Extract the (X, Y) coordinate from the center of the cell holding the provided text.  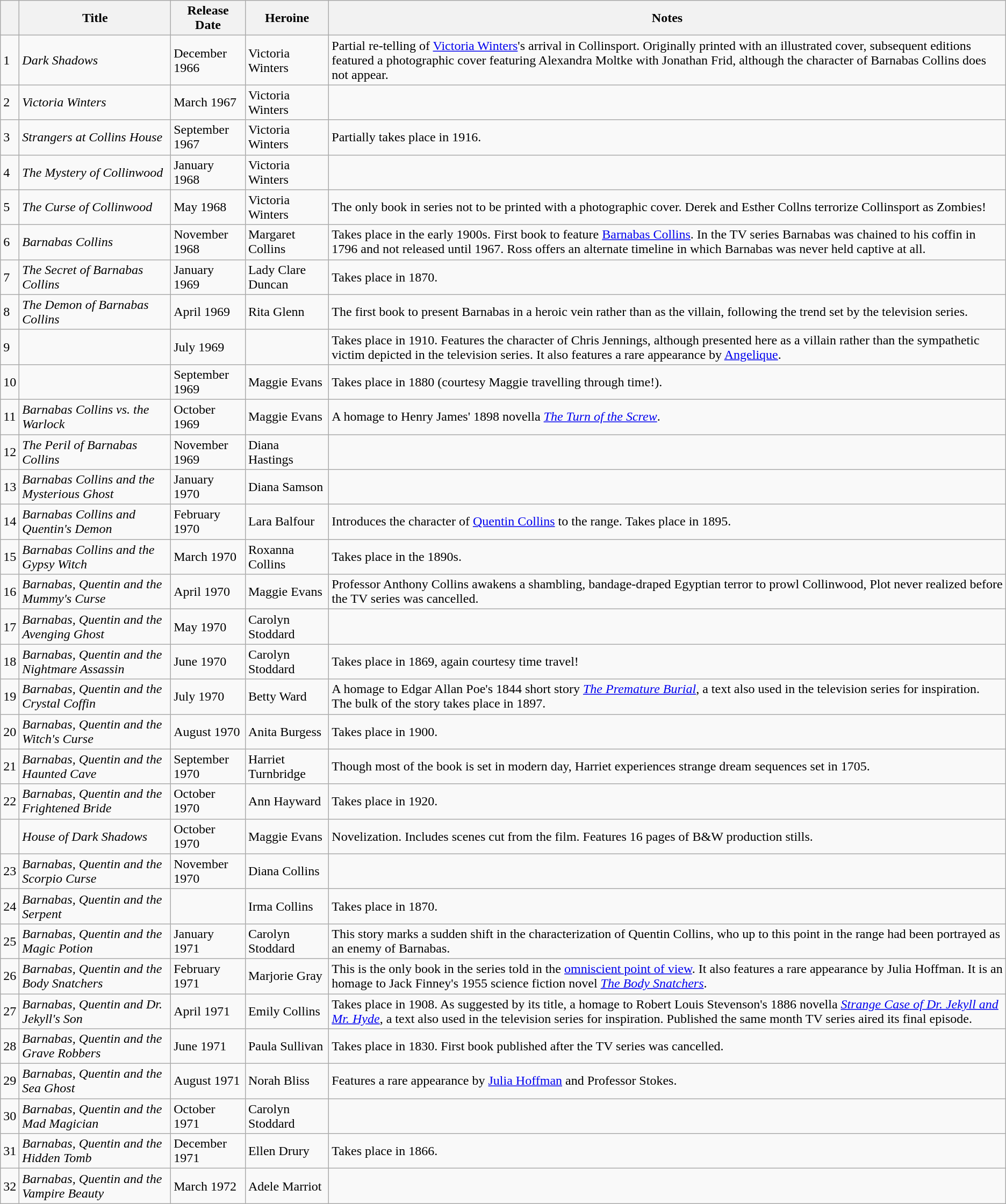
April 1970 (209, 592)
Dark Shadows (95, 60)
8 (10, 312)
1 (10, 60)
Roxanna Collins (287, 557)
Notes (667, 18)
Irma Collins (287, 906)
Margaret Collins (287, 242)
Title (95, 18)
February 1970 (209, 522)
7 (10, 277)
26 (10, 976)
Barnabas, Quentin and the Hidden Tomb (95, 1151)
Barnabas Collins and Quentin's Demon (95, 522)
Ann Hayward (287, 802)
October 1971 (209, 1116)
Rita Glenn (287, 312)
Barnabas, Quentin and the Haunted Cave (95, 766)
A homage to Henry James' 1898 novella The Turn of the Screw. (667, 417)
Lara Balfour (287, 522)
December 1971 (209, 1151)
July 1970 (209, 696)
Lady Clare Duncan (287, 277)
Diana Samson (287, 487)
Features a rare appearance by Julia Hoffman and Professor Stokes. (667, 1081)
27 (10, 1011)
May 1968 (209, 207)
10 (10, 381)
January 1968 (209, 172)
The Peril of Barnabas Collins (95, 451)
Barnabas, Quentin and Dr. Jekyll's Son (95, 1011)
22 (10, 802)
March 1972 (209, 1186)
January 1969 (209, 277)
Norah Bliss (287, 1081)
August 1971 (209, 1081)
13 (10, 487)
September 1969 (209, 381)
Harriet Turnbridge (287, 766)
Takes place in the 1890s. (667, 557)
Barnabas Collins vs. the Warlock (95, 417)
32 (10, 1186)
October 1969 (209, 417)
House of Dark Shadows (95, 836)
Release Date (209, 18)
Takes place in 1900. (667, 732)
The only book in series not to be printed with a photographic cover. Derek and Esther Collns terrorize Collinsport as Zombies! (667, 207)
Strangers at Collins House (95, 138)
Anita Burgess (287, 732)
23 (10, 871)
28 (10, 1047)
The first book to present Barnabas in a heroic vein rather than as the villain, following the trend set by the television series. (667, 312)
20 (10, 732)
September 1970 (209, 766)
The Mystery of Collinwood (95, 172)
May 1970 (209, 626)
25 (10, 941)
The Demon of Barnabas Collins (95, 312)
April 1969 (209, 312)
Barnabas, Quentin and the Crystal Coffin (95, 696)
January 1970 (209, 487)
Marjorie Gray (287, 976)
April 1971 (209, 1011)
Barnabas, Quentin and the Nightmare Assassin (95, 662)
Barnabas, Quentin and the Serpent (95, 906)
Diana Hastings (287, 451)
Paula Sullivan (287, 1047)
18 (10, 662)
June 1970 (209, 662)
November 1969 (209, 451)
6 (10, 242)
Barnabas, Quentin and the Avenging Ghost (95, 626)
Takes place in 1869, again courtesy time travel! (667, 662)
16 (10, 592)
November 1968 (209, 242)
Takes place in 1866. (667, 1151)
February 1971 (209, 976)
Barnabas Collins (95, 242)
29 (10, 1081)
Takes place in 1830. First book published after the TV series was cancelled. (667, 1047)
Takes place in 1920. (667, 802)
30 (10, 1116)
3 (10, 138)
Takes place in 1880 (courtesy Maggie travelling through time!). (667, 381)
Novelization. Includes scenes cut from the film. Features 16 pages of B&W production stills. (667, 836)
9 (10, 347)
Adele Marriot (287, 1186)
November 1970 (209, 871)
Ellen Drury (287, 1151)
Barnabas, Quentin and the Scorpio Curse (95, 871)
15 (10, 557)
11 (10, 417)
Barnabas, Quentin and the Sea Ghost (95, 1081)
24 (10, 906)
Barnabas, Quentin and the Mad Magician (95, 1116)
August 1970 (209, 732)
Emily Collins (287, 1011)
12 (10, 451)
2 (10, 102)
January 1971 (209, 941)
March 1970 (209, 557)
Barnabas, Quentin and the Witch's Curse (95, 732)
March 1967 (209, 102)
Barnabas, Quentin and the Grave Robbers (95, 1047)
Betty Ward (287, 696)
Barnabas, Quentin and the Magic Potion (95, 941)
31 (10, 1151)
July 1969 (209, 347)
September 1967 (209, 138)
21 (10, 766)
5 (10, 207)
Barnabas, Quentin and the Vampire Beauty (95, 1186)
4 (10, 172)
Introduces the character of Quentin Collins to the range. Takes place in 1895. (667, 522)
The Curse of Collinwood (95, 207)
Though most of the book is set in modern day, Harriet experiences strange dream sequences set in 1705. (667, 766)
Heroine (287, 18)
14 (10, 522)
Partially takes place in 1916. (667, 138)
Barnabas Collins and the Mysterious Ghost (95, 487)
Diana Collins (287, 871)
The Secret of Barnabas Collins (95, 277)
December 1966 (209, 60)
Barnabas, Quentin and the Body Snatchers (95, 976)
19 (10, 696)
Barnabas, Quentin and the Mummy's Curse (95, 592)
June 1971 (209, 1047)
Barnabas Collins and the Gypsy Witch (95, 557)
Barnabas, Quentin and the Frightened Bride (95, 802)
17 (10, 626)
